Return (x, y) of the center of cell containing provided text 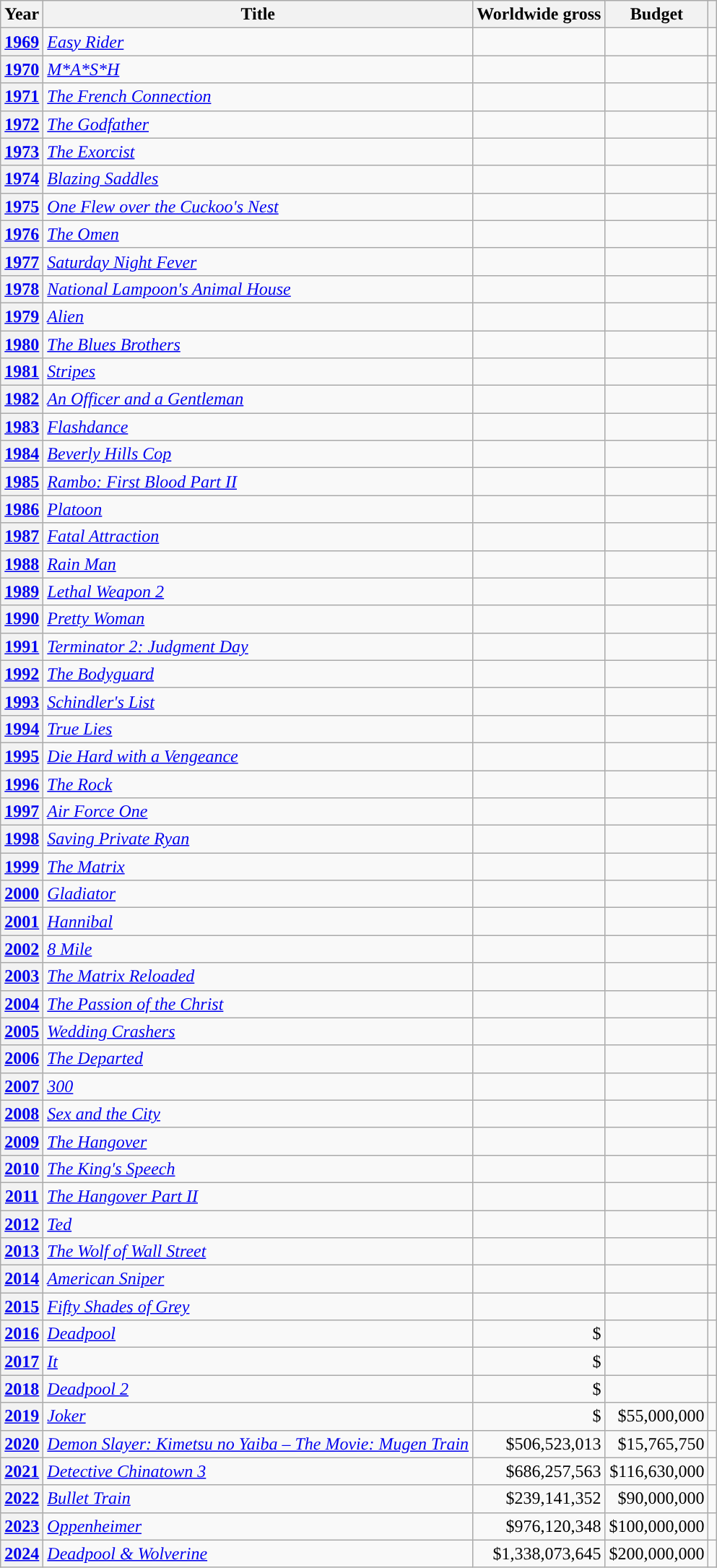
Deadpool 2 (258, 1389)
1969 (22, 42)
Ted (258, 1224)
Title (258, 14)
2024 (22, 1554)
2004 (22, 1004)
Detective Chinatown 3 (258, 1471)
1973 (22, 152)
1988 (22, 564)
The Omen (258, 234)
The Departed (258, 1059)
Gladiator (258, 894)
The Hangover (258, 1141)
1996 (22, 784)
Beverly Hills Cop (258, 454)
Sex and the City (258, 1114)
2018 (22, 1389)
2015 (22, 1307)
2006 (22, 1059)
2014 (22, 1279)
Terminator 2: Judgment Day (258, 646)
1994 (22, 729)
300 (258, 1086)
Pretty Woman (258, 619)
1997 (22, 812)
1979 (22, 316)
Easy Rider (258, 42)
Air Force One (258, 812)
Fatal Attraction (258, 537)
The Wolf of Wall Street (258, 1252)
Oppenheimer (258, 1526)
2022 (22, 1499)
Worldwide gross (539, 14)
2002 (22, 949)
1971 (22, 97)
Fifty Shades of Grey (258, 1307)
Rambo: First Blood Part II (258, 482)
8 Mile (258, 949)
$200,000,000 (657, 1554)
2000 (22, 894)
Bullet Train (258, 1499)
$100,000,000 (657, 1526)
The Godfather (258, 124)
The Bodyguard (258, 674)
2023 (22, 1526)
Blazing Saddles (258, 179)
The Hangover Part II (258, 1196)
$239,141,352 (539, 1499)
2012 (22, 1224)
True Lies (258, 729)
Deadpool & Wolverine (258, 1554)
American Sniper (258, 1279)
1992 (22, 674)
The French Connection (258, 97)
$116,630,000 (657, 1471)
2013 (22, 1252)
1989 (22, 592)
The Blues Brothers (258, 345)
1985 (22, 482)
National Lampoon's Animal House (258, 289)
Hannibal (258, 922)
1984 (22, 454)
2008 (22, 1114)
Die Hard with a Vengeance (258, 756)
1993 (22, 701)
One Flew over the Cuckoo's Nest (258, 207)
$686,257,563 (539, 1471)
Deadpool (258, 1334)
Demon Slayer: Kimetsu no Yaiba – The Movie: Mugen Train (258, 1444)
1990 (22, 619)
2001 (22, 922)
1978 (22, 289)
1995 (22, 756)
2021 (22, 1471)
$1,338,073,645 (539, 1554)
1987 (22, 537)
$506,523,013 (539, 1444)
The King's Speech (258, 1169)
The Rock (258, 784)
The Passion of the Christ (258, 1004)
1986 (22, 509)
1998 (22, 839)
2003 (22, 976)
$55,000,000 (657, 1416)
Joker (258, 1416)
The Exorcist (258, 152)
2005 (22, 1031)
The Matrix Reloaded (258, 976)
Year (22, 14)
1974 (22, 179)
1976 (22, 234)
Stripes (258, 372)
The Matrix (258, 867)
1972 (22, 124)
1982 (22, 399)
1981 (22, 372)
Lethal Weapon 2 (258, 592)
1975 (22, 207)
1991 (22, 646)
2020 (22, 1444)
2017 (22, 1361)
$90,000,000 (657, 1499)
1999 (22, 867)
Rain Man (258, 564)
$976,120,348 (539, 1526)
2016 (22, 1334)
Budget (657, 14)
Saturday Night Fever (258, 261)
Flashdance (258, 427)
1980 (22, 345)
Alien (258, 316)
1970 (22, 69)
1977 (22, 261)
Saving Private Ryan (258, 839)
Wedding Crashers (258, 1031)
M*A*S*H (258, 69)
An Officer and a Gentleman (258, 399)
2019 (22, 1416)
2007 (22, 1086)
2009 (22, 1141)
It (258, 1361)
2010 (22, 1169)
$15,765,750 (657, 1444)
1983 (22, 427)
Platoon (258, 509)
Schindler's List (258, 701)
2011 (22, 1196)
